Search for the cell housing the specified text and yield its (X, Y) center coordinate. 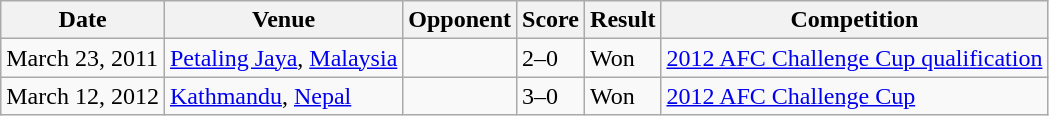
Venue (283, 20)
Competition (854, 20)
Kathmandu, Nepal (283, 96)
Opponent (460, 20)
2–0 (551, 58)
March 12, 2012 (83, 96)
Result (623, 20)
Score (551, 20)
March 23, 2011 (83, 58)
Date (83, 20)
2012 AFC Challenge Cup (854, 96)
2012 AFC Challenge Cup qualification (854, 58)
3–0 (551, 96)
Petaling Jaya, Malaysia (283, 58)
